Detect which cell encompasses the target text, then output its (X, Y) center coordinate. 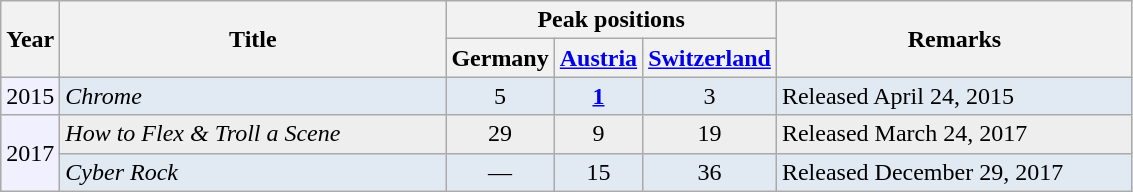
19 (710, 134)
15 (598, 172)
Cyber Rock (253, 172)
Chrome (253, 96)
29 (500, 134)
1 (598, 96)
Released April 24, 2015 (954, 96)
36 (710, 172)
Title (253, 39)
Germany (500, 58)
Austria (598, 58)
Year (30, 39)
How to Flex & Troll a Scene (253, 134)
— (500, 172)
2017 (30, 153)
5 (500, 96)
Peak positions (612, 20)
2015 (30, 96)
Released March 24, 2017 (954, 134)
Released December 29, 2017 (954, 172)
3 (710, 96)
Switzerland (710, 58)
Remarks (954, 39)
9 (598, 134)
